Extract the [X, Y] coordinate from the center of the cell holding the provided text.  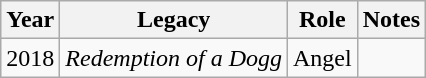
Angel [323, 58]
2018 [30, 58]
Notes [391, 20]
Legacy [174, 20]
Year [30, 20]
Redemption of a Dogg [174, 58]
Role [323, 20]
